Identify which cell holds the provided text, then report its (X, Y) central coordinate. 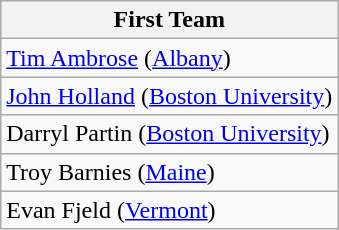
Tim Ambrose (Albany) (170, 58)
Evan Fjeld (Vermont) (170, 210)
Troy Barnies (Maine) (170, 172)
First Team (170, 20)
Darryl Partin (Boston University) (170, 134)
John Holland (Boston University) (170, 96)
